Find where the given text appears and provide that cell's center as (x, y) coordinate. 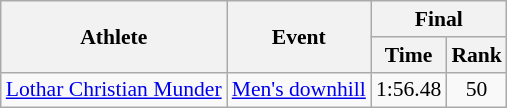
1:56.48 (408, 90)
Final (439, 19)
Athlete (114, 36)
Rank (476, 55)
50 (476, 90)
Event (299, 36)
Men's downhill (299, 90)
Time (408, 55)
Lothar Christian Munder (114, 90)
